Provide the (X, Y) coordinate of the cell's center where the given text is located.  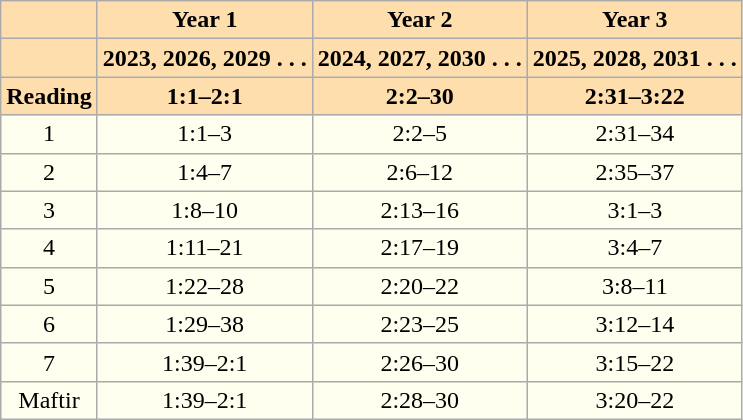
2:2–30 (420, 96)
1:8–10 (204, 210)
3:20–22 (634, 400)
3:12–14 (634, 324)
2:2–5 (420, 134)
1:11–21 (204, 248)
2:17–19 (420, 248)
2:26–30 (420, 362)
2:28–30 (420, 400)
4 (49, 248)
1:22–28 (204, 286)
2:13–16 (420, 210)
3:1–3 (634, 210)
3:8–11 (634, 286)
2:23–25 (420, 324)
7 (49, 362)
Year 2 (420, 20)
5 (49, 286)
Year 3 (634, 20)
2:31–3:22 (634, 96)
2:6–12 (420, 172)
1:1–2:1 (204, 96)
2024, 2027, 2030 . . . (420, 58)
3:4–7 (634, 248)
3 (49, 210)
2:35–37 (634, 172)
2025, 2028, 2031 . . . (634, 58)
1 (49, 134)
3:15–22 (634, 362)
1:4–7 (204, 172)
Year 1 (204, 20)
1:1–3 (204, 134)
1:29–38 (204, 324)
2:31–34 (634, 134)
2 (49, 172)
Reading (49, 96)
2023, 2026, 2029 . . . (204, 58)
6 (49, 324)
Maftir (49, 400)
2:20–22 (420, 286)
